Pinpoint the cell where the given text exists, returning its [X, Y] midpoint coordinate. 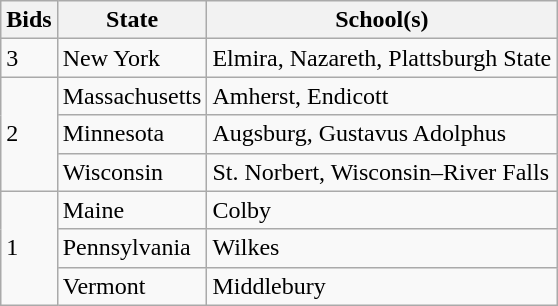
Vermont [132, 286]
New York [132, 58]
Augsburg, Gustavus Adolphus [382, 134]
Colby [382, 210]
Pennsylvania [132, 248]
Bids [29, 20]
St. Norbert, Wisconsin–River Falls [382, 172]
Massachusetts [132, 96]
School(s) [382, 20]
State [132, 20]
Maine [132, 210]
3 [29, 58]
Amherst, Endicott [382, 96]
Wilkes [382, 248]
2 [29, 134]
Wisconsin [132, 172]
Minnesota [132, 134]
1 [29, 248]
Middlebury [382, 286]
Elmira, Nazareth, Plattsburgh State [382, 58]
